Extract the [X, Y] coordinate from the center of the cell holding the provided text.  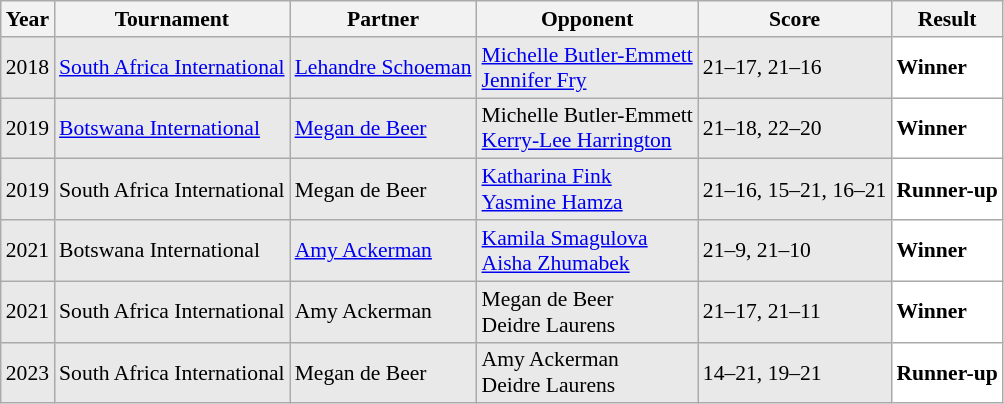
2023 [28, 372]
Megan de Beer Deidre Laurens [588, 312]
Year [28, 19]
Score [795, 19]
Partner [384, 19]
Result [946, 19]
Michelle Butler-Emmett Jennifer Fry [588, 68]
21–17, 21–11 [795, 312]
Amy Ackerman Deidre Laurens [588, 372]
21–18, 22–20 [795, 128]
21–17, 21–16 [795, 68]
Tournament [172, 19]
14–21, 19–21 [795, 372]
Kamila Smagulova Aisha Zhumabek [588, 250]
Katharina Fink Yasmine Hamza [588, 190]
2018 [28, 68]
21–16, 15–21, 16–21 [795, 190]
Opponent [588, 19]
21–9, 21–10 [795, 250]
Lehandre Schoeman [384, 68]
Michelle Butler-Emmett Kerry-Lee Harrington [588, 128]
